From the cell containing the given text, extract its center point as [X, Y] coordinate. 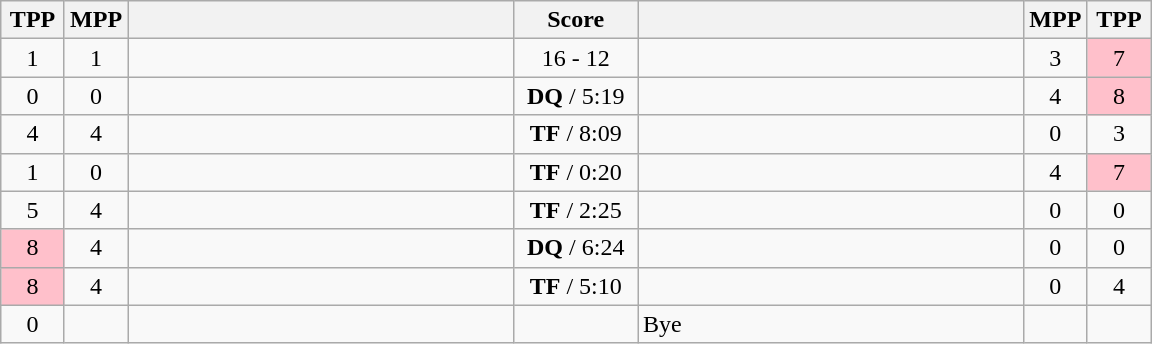
DQ / 6:24 [576, 248]
Score [576, 20]
TF / 0:20 [576, 172]
DQ / 5:19 [576, 96]
TF / 5:10 [576, 286]
Bye [831, 324]
TF / 2:25 [576, 210]
5 [33, 210]
TF / 8:09 [576, 134]
16 - 12 [576, 58]
